Pinpoint the cell where the given text exists, returning its (X, Y) midpoint coordinate. 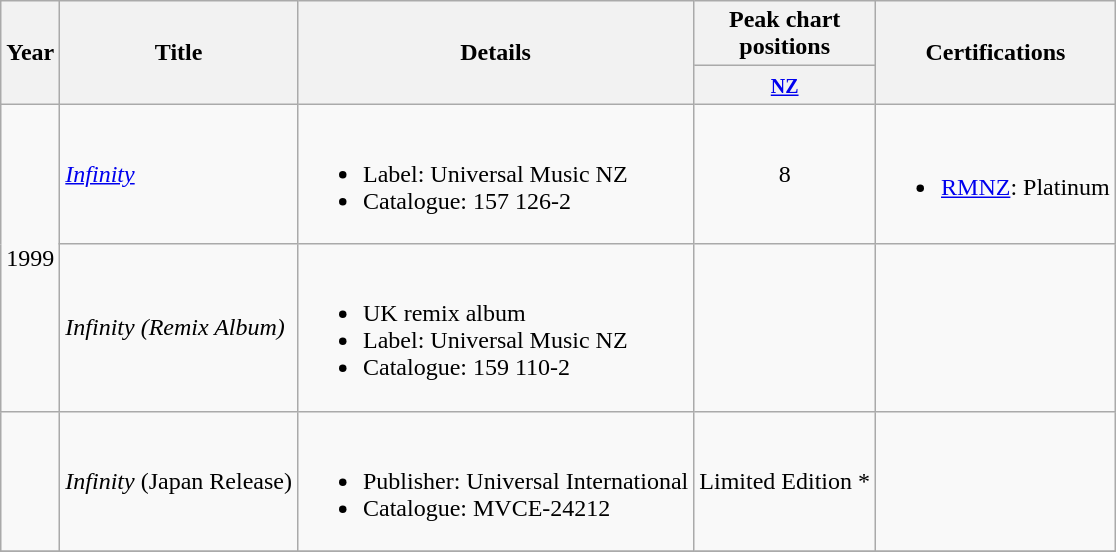
8 (785, 174)
Details (495, 52)
1999 (30, 258)
Title (179, 52)
Infinity (179, 174)
Infinity (Japan Release) (179, 481)
Infinity (Remix Album) (179, 328)
NZ (785, 85)
Publisher: Universal InternationalCatalogue: MVCE-24212 (495, 481)
Limited Edition * (785, 481)
Certifications (996, 52)
Year (30, 52)
RMNZ: Platinum (996, 174)
UK remix albumLabel: Universal Music NZCatalogue: 159 110-2 (495, 328)
Peak chartpositions (785, 34)
Label: Universal Music NZCatalogue: 157 126-2 (495, 174)
